From the cell containing the given text, extract its center point as (X, Y) coordinate. 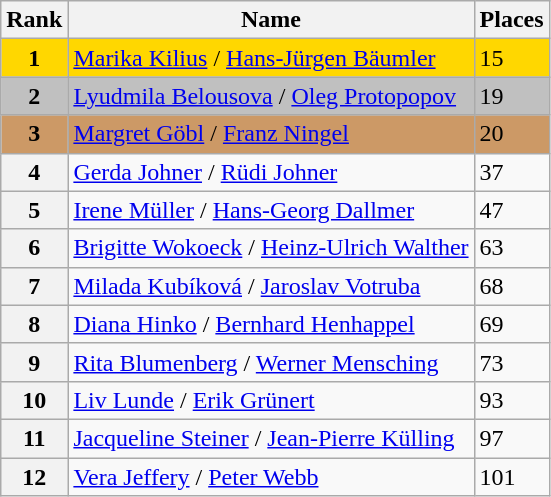
Diana Hinko / Bernhard Henhappel (271, 324)
Jacqueline Steiner / Jean-Pierre Külling (271, 438)
12 (34, 477)
10 (34, 400)
9 (34, 362)
1 (34, 58)
Milada Kubíková / Jaroslav Votruba (271, 286)
Rita Blumenberg / Werner Mensching (271, 362)
20 (512, 134)
2 (34, 96)
Rank (34, 20)
101 (512, 477)
15 (512, 58)
Gerda Johner / Rüdi Johner (271, 172)
47 (512, 210)
69 (512, 324)
11 (34, 438)
68 (512, 286)
Vera Jeffery / Peter Webb (271, 477)
Marika Kilius / Hans-Jürgen Bäumler (271, 58)
Liv Lunde / Erik Grünert (271, 400)
63 (512, 248)
Brigitte Wokoeck / Heinz-Ulrich Walther (271, 248)
7 (34, 286)
Places (512, 20)
Name (271, 20)
6 (34, 248)
19 (512, 96)
4 (34, 172)
Margret Göbl / Franz Ningel (271, 134)
8 (34, 324)
5 (34, 210)
Irene Müller / Hans-Georg Dallmer (271, 210)
97 (512, 438)
Lyudmila Belousova / Oleg Protopopov (271, 96)
73 (512, 362)
3 (34, 134)
93 (512, 400)
37 (512, 172)
